Capture the cell that displays the provided text and extract its (x, y) central coordinate. 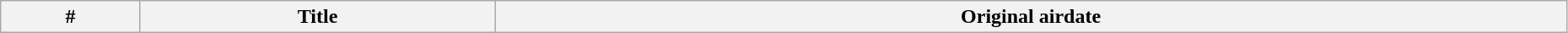
# (71, 17)
Original airdate (1031, 17)
Title (317, 17)
